Output the (X, Y) coordinate of the center of the cell containing the given text.  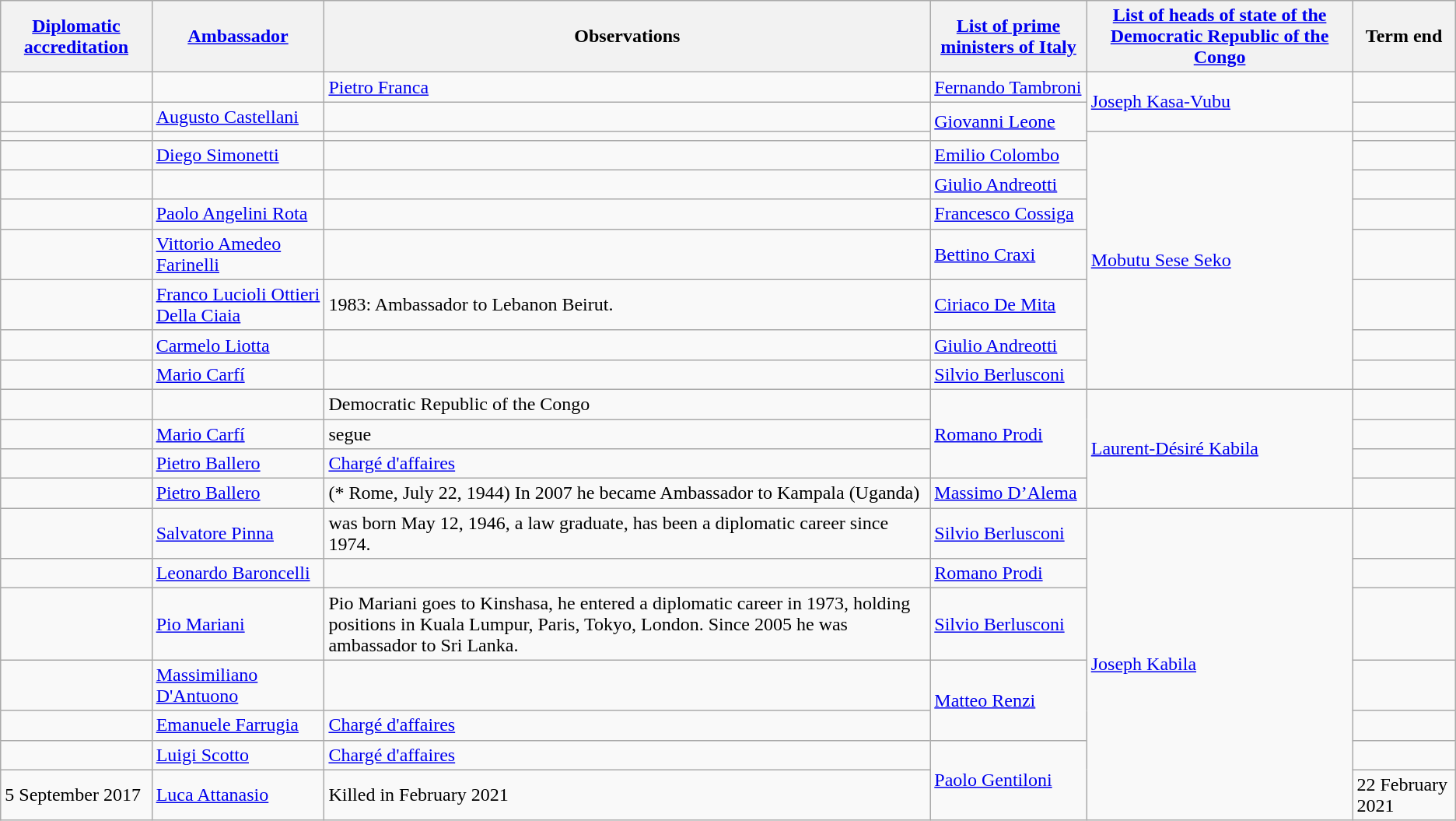
was born May 12, 1946, a law graduate, has been a diplomatic career since 1974. (627, 534)
Killed in February 2021 (627, 795)
Joseph Kabila (1220, 665)
segue (627, 433)
Bettino Craxi (1008, 254)
Observations (627, 37)
Luca Attanasio (238, 795)
5 September 2017 (76, 795)
List of prime ministers of Italy (1008, 37)
Massimo D’Alema (1008, 493)
Franco Lucioli Ottieri Della Ciaia (238, 305)
Giovanni Leone (1008, 121)
Salvatore Pinna (238, 534)
Leonardo Baroncelli (238, 574)
Mobutu Sese Seko (1220, 261)
Vittorio Amedeo Farinelli (238, 254)
Fernando Tambroni (1008, 87)
Francesco Cossiga (1008, 214)
1983: Ambassador to Lebanon Beirut. (627, 305)
Carmelo Liotta (238, 345)
Matteo Renzi (1008, 700)
Pietro Franca (627, 87)
Pio Mariani (238, 624)
Diego Simonetti (238, 155)
Ambassador (238, 37)
Joseph Kasa-Vubu (1220, 102)
Ciriaco De Mita (1008, 305)
Paolo Gentiloni (1008, 780)
Democratic Republic of the Congo (627, 404)
List of heads of state of the Democratic Republic of the Congo (1220, 37)
Diplomatic accreditation (76, 37)
Luigi Scotto (238, 755)
22 February 2021 (1404, 795)
Laurent-Désiré Kabila (1220, 448)
Paolo Angelini Rota (238, 214)
Term end (1404, 37)
Augusto Castellani (238, 117)
Massimiliano D'Antuono (238, 685)
Emilio Colombo (1008, 155)
(* Rome, July 22, 1944) In 2007 he became Ambassador to Kampala (Uganda) (627, 493)
Emanuele Farrugia (238, 725)
